Capture the cell that displays the provided text and extract its (x, y) central coordinate. 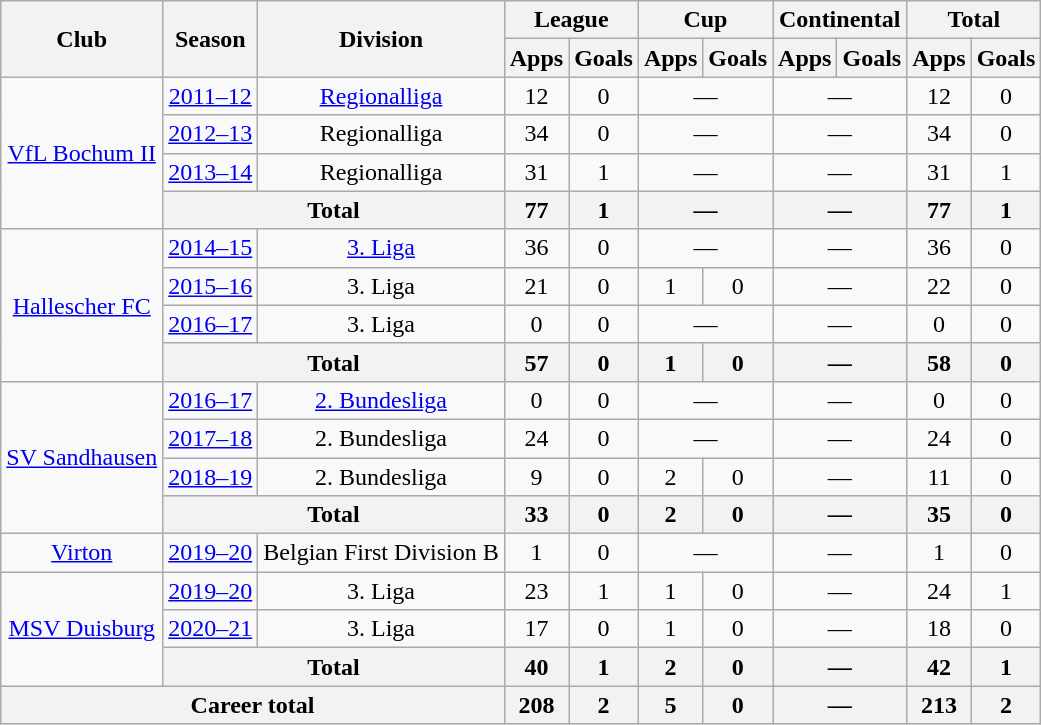
Belgian First Division B (381, 553)
42 (939, 667)
2017–18 (210, 438)
2020–21 (210, 629)
22 (939, 286)
57 (536, 362)
23 (536, 591)
Virton (82, 553)
2014–15 (210, 248)
Cup (705, 20)
213 (939, 705)
Division (381, 39)
21 (536, 286)
2015–16 (210, 286)
35 (939, 515)
5 (670, 705)
18 (939, 629)
Season (210, 39)
11 (939, 477)
Career total (252, 705)
208 (536, 705)
17 (536, 629)
2013–14 (210, 172)
Continental (840, 20)
Club (82, 39)
2011–12 (210, 96)
2018–19 (210, 477)
SV Sandhausen (82, 457)
Hallescher FC (82, 305)
9 (536, 477)
40 (536, 667)
33 (536, 515)
MSV Duisburg (82, 629)
League (571, 20)
2012–13 (210, 134)
VfL Bochum II (82, 153)
58 (939, 362)
